Determine the (X, Y) coordinate at the center of the cell enclosing the given text.  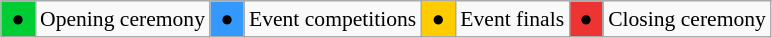
Closing ceremony (687, 19)
Opening ceremony (122, 19)
Event finals (512, 19)
Event competitions (332, 19)
